Locate the cell with the specified text and output its (X, Y) center coordinate. 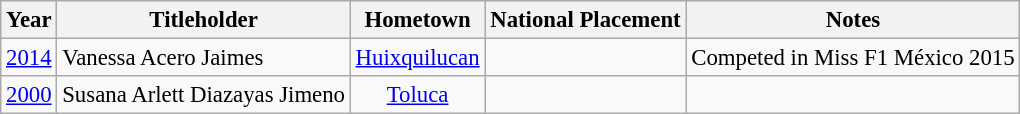
2000 (29, 95)
Vanessa Acero Jaimes (204, 58)
Huixquilucan (418, 58)
Year (29, 20)
2014 (29, 58)
National Placement (586, 20)
Toluca (418, 95)
Notes (853, 20)
Hometown (418, 20)
Competed in Miss F1 México 2015 (853, 58)
Titleholder (204, 20)
Susana Arlett Diazayas Jimeno (204, 95)
